Return the [X, Y] coordinate for the center point of the cell that contains the specified text.  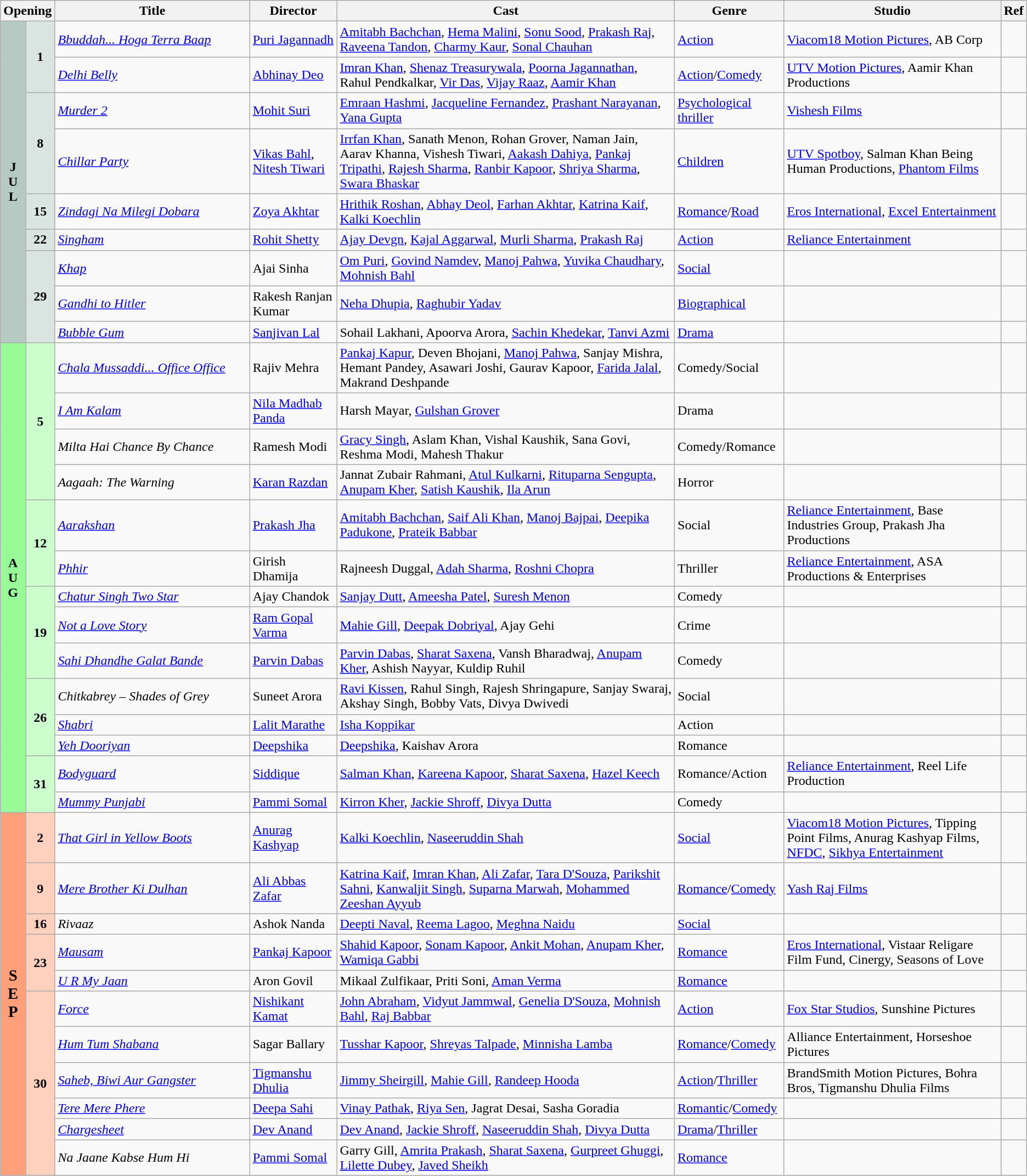
Neha Dhupia, Raghubir Yadav [506, 304]
Parvin Dabas, Sharat Saxena, Vansh Bharadwaj, Anupam Kher, Ashish Nayyar, Kuldip Ruhil [506, 660]
1 [41, 57]
Sagar Ballary [293, 1044]
Rajiv Mehra [293, 367]
Eros International, Vistaar Religare Film Fund, Cinergy, Seasons of Love [892, 952]
Mere Brother Ki Dulhan [153, 888]
Yeh Dooriyan [153, 745]
Salman Khan, Kareena Kapoor, Sharat Saxena, Hazel Keech [506, 773]
Action/Thriller [730, 1081]
Fox Star Studios, Sunshine Pictures [892, 1009]
Force [153, 1009]
Rohit Shetty [293, 240]
Ali Abbas Zafar [293, 888]
Murder 2 [153, 111]
Kalki Koechlin, Naseeruddin Shah [506, 838]
Yash Raj Films [892, 888]
Eros International, Excel Entertainment [892, 212]
Shahid Kapoor, Sonam Kapoor, Ankit Mohan, Anupam Kher, Wamiqa Gabbi [506, 952]
Romance/Road [730, 212]
Garry Gill, Amrita Prakash, Sharat Saxena, Gurpreet Ghuggi, Lilette Dubey, Javed Sheikh [506, 1157]
Ram Gopal Varma [293, 625]
U R My Jaan [153, 980]
Reliance Entertainment, Reel Life Production [892, 773]
Chargesheet [153, 1129]
Rivaaz [153, 924]
Delhi Belly [153, 75]
Vikas Bahl, Nitesh Tiwari [293, 161]
Deepshika [293, 745]
AUG [13, 577]
15 [41, 212]
UTV Spotboy, Salman Khan Being Human Productions, Phantom Films [892, 161]
29 [41, 296]
Horror [730, 483]
8 [41, 143]
Sanjay Dutt, Ameesha Patel, Suresh Menon [506, 597]
Siddique [293, 773]
Tusshar Kapoor, Shreyas Talpade, Minnisha Lamba [506, 1044]
Children [730, 161]
Ravi Kissen, Rahul Singh, Rajesh Shringapure, Sanjay Swaraj, Akshay Singh, Bobby Vats, Divya Dwivedi [506, 697]
Vinay Pathak, Riya Sen, Jagrat Desai, Sasha Goradia [506, 1109]
Bubble Gum [153, 332]
Imran Khan, Shenaz Treasurywala, Poorna Jagannathan, Rahul Pendkalkar, Vir Das, Vijay Raaz, Aamir Khan [506, 75]
Biographical [730, 304]
26 [41, 717]
Drama/Thriller [730, 1129]
Rakesh Ranjan Kumar [293, 304]
JUL [13, 182]
Reliance Entertainment, ASA Productions & Enterprises [892, 568]
Abhinay Deo [293, 75]
Na Jaane Kabse Hum Hi [153, 1157]
Mummy Punjabi [153, 802]
2 [41, 838]
Zindagi Na Milegi Dobara [153, 212]
Lalit Marathe [293, 725]
19 [41, 632]
16 [41, 924]
Thriller [730, 568]
30 [41, 1083]
Jannat Zubair Rahmani, Atul Kulkarni, Rituparna Sengupta, Anupam Kher, Satish Kaushik, Ila Arun [506, 483]
Jimmy Sheirgill, Mahie Gill, Randeep Hooda [506, 1081]
Hum Tum Shabana [153, 1044]
Viacom18 Motion Pictures, AB Corp [892, 39]
Mikaal Zulfikaar, Priti Soni, Aman Verma [506, 980]
Comedy/Romance [730, 446]
Romantic/Comedy [730, 1109]
Chillar Party [153, 161]
Chatur Singh Two Star [153, 597]
Katrina Kaif, Imran Khan, Ali Zafar, Tara D'Souza, Parikshit Sahni, Kanwaljit Singh, Suparna Marwah, Mohammed Zeeshan Ayyub [506, 888]
Alliance Entertainment, Horseshoe Pictures [892, 1044]
Dev Anand, Jackie Shroff, Naseeruddin Shah, Divya Dutta [506, 1129]
Crime [730, 625]
Shabri [153, 725]
Director [293, 11]
Saheb, Biwi Aur Gangster [153, 1081]
Action/Comedy [730, 75]
Singham [153, 240]
Tigmanshu Dhulia [293, 1081]
Aagaah: The Warning [153, 483]
Nishikant Kamat [293, 1009]
Deepshika, Kaishav Arora [506, 745]
John Abraham, Vidyut Jammwal, Genelia D'Souza, Mohnish Bahl, Raj Babbar [506, 1009]
Ramesh Modi [293, 446]
Anurag Kashyap [293, 838]
Amitabh Bachchan, Hema Malini, Sonu Sood, Prakash Raj, Raveena Tandon, Charmy Kaur, Sonal Chauhan [506, 39]
Viacom18 Motion Pictures, Tipping Point Films, Anurag Kashyap Films, NFDC, Sikhya Entertainment [892, 838]
22 [41, 240]
Emraan Hashmi, Jacqueline Fernandez, Prashant Narayanan, Yana Gupta [506, 111]
Karan Razdan [293, 483]
Nila Madhab Panda [293, 410]
Deepa Sahi [293, 1109]
Not a Love Story [153, 625]
Amitabh Bachchan, Saif Ali Khan, Manoj Bajpai, Deepika Padukone, Prateik Babbar [506, 525]
Tere Mere Phere [153, 1109]
Parvin Dabas [293, 660]
Opening [27, 11]
Ajai Sinha [293, 268]
I Am Kalam [153, 410]
Deepti Naval, Reema Lagoo, Meghna Naidu [506, 924]
Romance/Action [730, 773]
That Girl in Yellow Boots [153, 838]
Harsh Mayar, Gulshan Grover [506, 410]
Aarakshan [153, 525]
Phhir [153, 568]
UTV Motion Pictures, Aamir Khan Productions [892, 75]
Genre [730, 11]
Ajay Devgn, Kajal Aggarwal, Murli Sharma, Prakash Raj [506, 240]
Girish Dhamija [293, 568]
Mohit Suri [293, 111]
Khap [153, 268]
Comedy/Social [730, 367]
Ashok Nanda [293, 924]
Chitkabrey – Shades of Grey [153, 697]
Bodyguard [153, 773]
31 [41, 784]
Gracy Singh, Aslam Khan, Vishal Kaushik, Sana Govi, Reshma Modi, Mahesh Thakur [506, 446]
Dev Anand [293, 1129]
Rajneesh Duggal, Adah Sharma, Roshni Chopra [506, 568]
Sohail Lakhani, Apoorva Arora, Sachin Khedekar, Tanvi Azmi [506, 332]
Hrithik Roshan, Abhay Deol, Farhan Akhtar, Katrina Kaif, Kalki Koechlin [506, 212]
SEP [13, 994]
Psychological thriller [730, 111]
Puri Jagannadh [293, 39]
23 [41, 962]
Reliance Entertainment [892, 240]
Aron Govil [293, 980]
Title [153, 11]
Ref [1014, 11]
5 [41, 421]
Suneet Arora [293, 697]
Cast [506, 11]
Studio [892, 11]
Reliance Entertainment, Base Industries Group, Prakash Jha Productions [892, 525]
Prakash Jha [293, 525]
Kirron Kher, Jackie Shroff, Divya Dutta [506, 802]
Bbuddah... Hoga Terra Baap [153, 39]
Milta Hai Chance By Chance [153, 446]
Gandhi to Hitler [153, 304]
Isha Koppikar [506, 725]
Sahi Dhandhe Galat Bande [153, 660]
12 [41, 543]
Mahie Gill, Deepak Dobriyal, Ajay Gehi [506, 625]
9 [41, 888]
BrandSmith Motion Pictures, Bohra Bros, Tigmanshu Dhulia Films [892, 1081]
Zoya Akhtar [293, 212]
Sanjivan Lal [293, 332]
Ajay Chandok [293, 597]
Pankaj Kapur, Deven Bhojani, Manoj Pahwa, Sanjay Mishra, Hemant Pandey, Asawari Joshi, Gaurav Kapoor, Farida Jalal, Makrand Deshpande [506, 367]
Pankaj Kapoor [293, 952]
Vishesh Films [892, 111]
Mausam [153, 952]
Om Puri, Govind Namdev, Manoj Pahwa, Yuvika Chaudhary, Mohnish Bahl [506, 268]
Chala Mussaddi... Office Office [153, 367]
